Capture the cell that displays the provided text and extract its [X, Y] central coordinate. 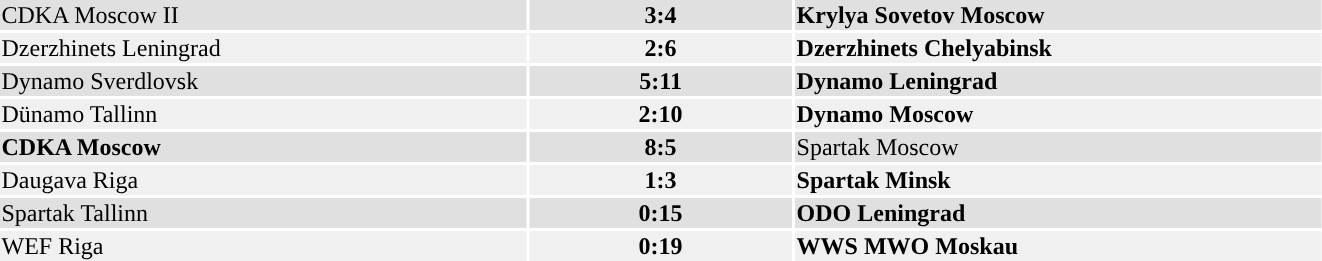
5:11 [660, 81]
0:15 [660, 213]
Dynamo Sverdlovsk [263, 81]
WEF Riga [263, 246]
ODO Leningrad [1058, 213]
CDKA Moscow [263, 147]
1:3 [660, 180]
CDKA Moscow II [263, 15]
Dzerzhinets Chelyabinsk [1058, 48]
8:5 [660, 147]
WWS MWO Moskau [1058, 246]
0:19 [660, 246]
Dünamo Tallinn [263, 114]
Spartak Moscow [1058, 147]
Spartak Tallinn [263, 213]
Daugava Riga [263, 180]
Dzerzhinets Leningrad [263, 48]
Dynamo Leningrad [1058, 81]
Spartak Minsk [1058, 180]
Krylya Sovetov Moscow [1058, 15]
Dynamo Moscow [1058, 114]
2:6 [660, 48]
3:4 [660, 15]
2:10 [660, 114]
